Scan for the cell matching the given text and deliver its (x, y) coordinate at center. 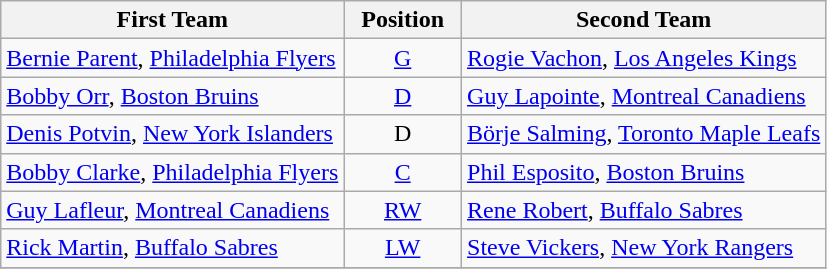
Guy Lafleur, Montreal Canadiens (172, 210)
Bernie Parent, Philadelphia Flyers (172, 58)
Position (403, 20)
C (403, 172)
Bobby Orr, Boston Bruins (172, 96)
Steve Vickers, New York Rangers (644, 248)
LW (403, 248)
First Team (172, 20)
G (403, 58)
Rene Robert, Buffalo Sabres (644, 210)
Phil Esposito, Boston Bruins (644, 172)
Bobby Clarke, Philadelphia Flyers (172, 172)
Börje Salming, Toronto Maple Leafs (644, 134)
RW (403, 210)
Rick Martin, Buffalo Sabres (172, 248)
Denis Potvin, New York Islanders (172, 134)
Rogie Vachon, Los Angeles Kings (644, 58)
Guy Lapointe, Montreal Canadiens (644, 96)
Second Team (644, 20)
